Determine the (x, y) coordinate at the center of the cell enclosing the given text.  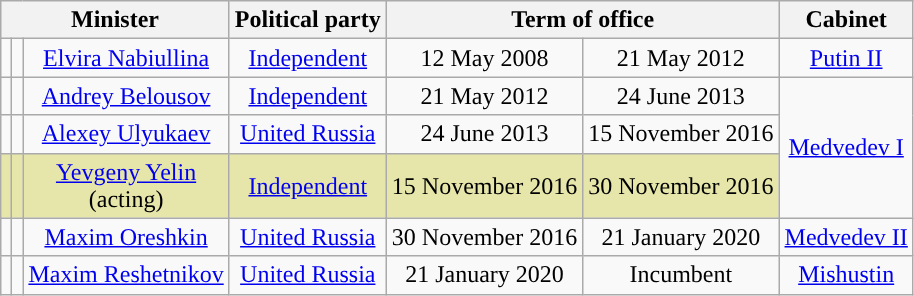
Cabinet (846, 20)
12 May 2008 (484, 58)
Medvedev I (846, 148)
Incumbent (681, 275)
Maxim Oreshkin (126, 237)
Medvedev II (846, 237)
Term of office (582, 20)
Yevgeny Yelin(acting) (126, 186)
Maxim Reshetnikov (126, 275)
Minister (116, 20)
Mishustin (846, 275)
Alexey Ulyukaev (126, 134)
Andrey Belousov (126, 96)
Political party (308, 20)
Elvira Nabiullina (126, 58)
Putin II (846, 58)
